Capture the cell that displays the provided text and extract its (x, y) central coordinate. 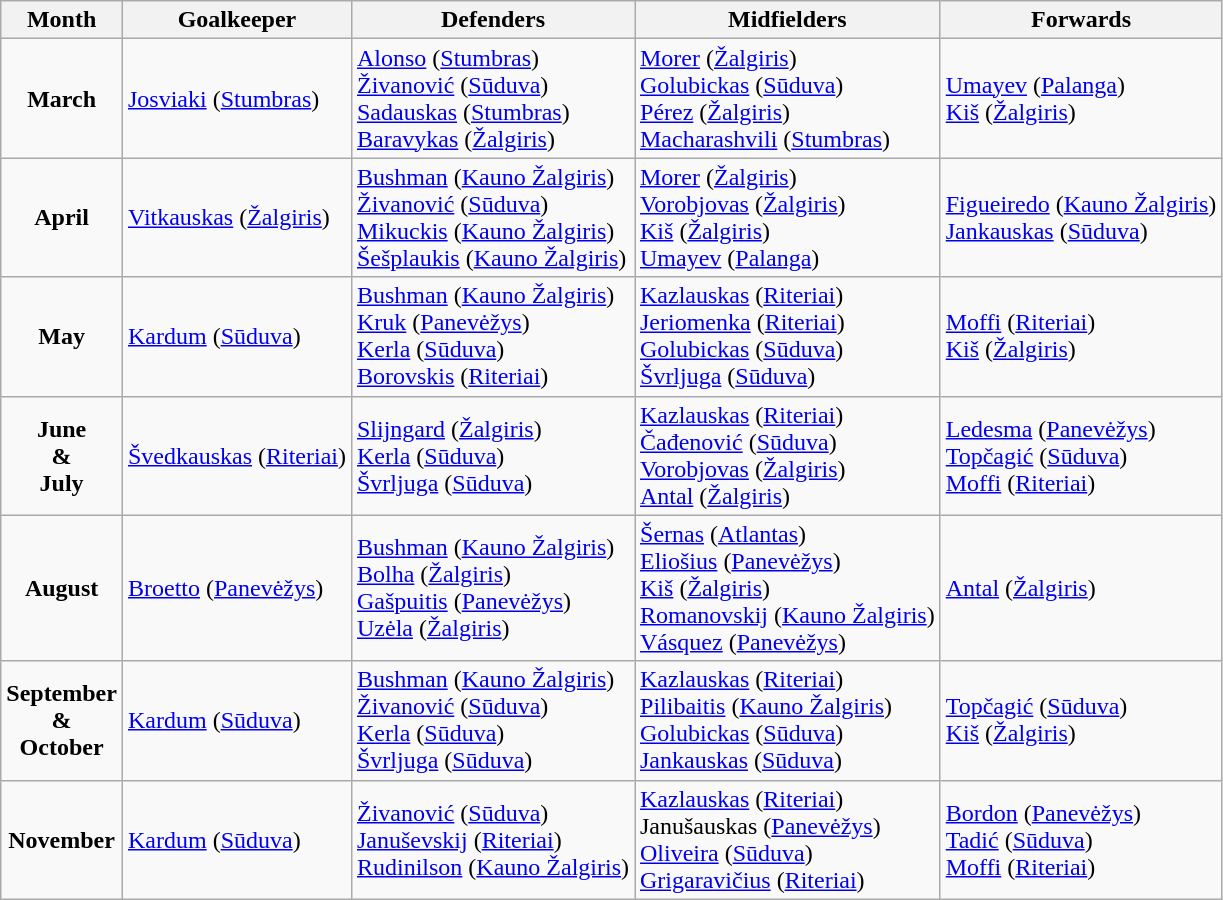
Antal (Žalgiris) (1081, 588)
Bushman (Kauno Žalgiris) Živanović (Sūduva) Kerla (Sūduva) Švrljuga (Sūduva) (492, 720)
Moffi (Riteriai) Kiš (Žalgiris) (1081, 336)
Ledesma (Panevėžys) Topčagić (Sūduva) Moffi (Riteriai) (1081, 456)
Bushman (Kauno Žalgiris) Kruk (Panevėžys) Kerla (Sūduva) Borovskis (Riteriai) (492, 336)
September&October (62, 720)
Month (62, 20)
Figueiredo (Kauno Žalgiris) Jankauskas (Sūduva) (1081, 218)
Umayev (Palanga) Kiš (Žalgiris) (1081, 98)
Midfielders (787, 20)
Morer (Žalgiris) Golubickas (Sūduva) Pérez (Žalgiris) Macharashvili (Stumbras) (787, 98)
March (62, 98)
Bushman (Kauno Žalgiris) Bolha (Žalgiris) Gašpuitis (Panevėžys) Uzėla (Žalgiris) (492, 588)
Kazlauskas (Riteriai) Janušauskas (Panevėžys) Oliveira (Sūduva) Grigaravičius (Riteriai) (787, 840)
Švedkauskas (Riteriai) (236, 456)
Morer (Žalgiris) Vorobjovas (Žalgiris) Kiš (Žalgiris) Umayev (Palanga) (787, 218)
Slijngard (Žalgiris) Kerla (Sūduva) Švrljuga (Sūduva) (492, 456)
Goalkeeper (236, 20)
Kazlauskas (Riteriai) Jeriomenka (Riteriai) Golubickas (Sūduva) Švrljuga (Sūduva) (787, 336)
Forwards (1081, 20)
Topčagić (Sūduva) Kiš (Žalgiris) (1081, 720)
Defenders (492, 20)
June&July (62, 456)
Broetto (Panevėžys) (236, 588)
Bushman (Kauno Žalgiris) Živanović (Sūduva) Mikuckis (Kauno Žalgiris) Šešplaukis (Kauno Žalgiris) (492, 218)
Bordon (Panevėžys) Tadić (Sūduva) Moffi (Riteriai) (1081, 840)
Živanović (Sūduva) Januševskij (Riteriai) Rudinilson (Kauno Žalgiris) (492, 840)
Vitkauskas (Žalgiris) (236, 218)
May (62, 336)
Kazlauskas (Riteriai) Čađenović (Sūduva) Vorobjovas (Žalgiris) Antal (Žalgiris) (787, 456)
Kazlauskas (Riteriai) Pilibaitis (Kauno Žalgiris) Golubickas (Sūduva) Jankauskas (Sūduva) (787, 720)
November (62, 840)
Josviaki (Stumbras) (236, 98)
April (62, 218)
Šernas (Atlantas) Eliošius (Panevėžys) Kiš (Žalgiris) Romanovskij (Kauno Žalgiris) Vásquez (Panevėžys) (787, 588)
August (62, 588)
Alonso (Stumbras) Živanović (Sūduva) Sadauskas (Stumbras) Baravykas (Žalgiris) (492, 98)
